Detect which cell encompasses the target text, then output its (X, Y) center coordinate. 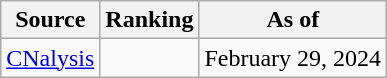
Ranking (150, 20)
Source (50, 20)
CNalysis (50, 58)
February 29, 2024 (293, 58)
As of (293, 20)
